Return the (X, Y) coordinate for the center point of the cell that contains the specified text.  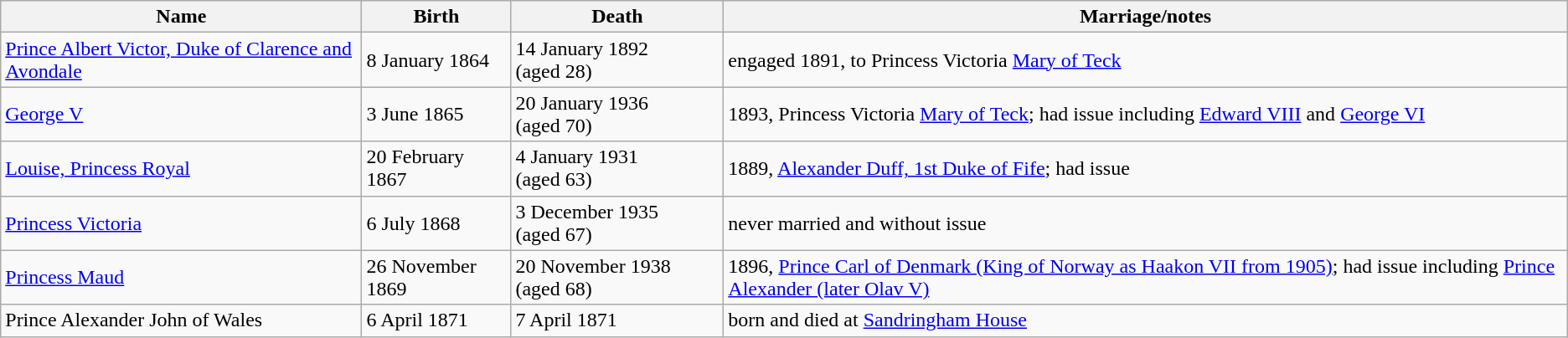
6 July 1868 (436, 223)
never married and without issue (1146, 223)
Marriage/notes (1146, 17)
3 June 1865 (436, 114)
Prince Albert Victor, Duke of Clarence and Avondale (181, 60)
Name (181, 17)
Prince Alexander John of Wales (181, 320)
Princess Victoria (181, 223)
20 January 1936 (aged 70) (617, 114)
Death (617, 17)
14 January 1892 (aged 28) (617, 60)
1896, Prince Carl of Denmark (King of Norway as Haakon VII from 1905); had issue including Prince Alexander (later Olav V) (1146, 278)
born and died at Sandringham House (1146, 320)
Birth (436, 17)
20 February 1867 (436, 169)
Princess Maud (181, 278)
8 January 1864 (436, 60)
1893, Princess Victoria Mary of Teck; had issue including Edward VIII and George VI (1146, 114)
1889, Alexander Duff, 1st Duke of Fife; had issue (1146, 169)
20 November 1938 (aged 68) (617, 278)
6 April 1871 (436, 320)
engaged 1891, to Princess Victoria Mary of Teck (1146, 60)
7 April 1871 (617, 320)
26 November 1869 (436, 278)
4 January 1931 (aged 63) (617, 169)
George V (181, 114)
3 December 1935 (aged 67) (617, 223)
Louise, Princess Royal (181, 169)
